From the cell containing the given text, extract its center point as [x, y] coordinate. 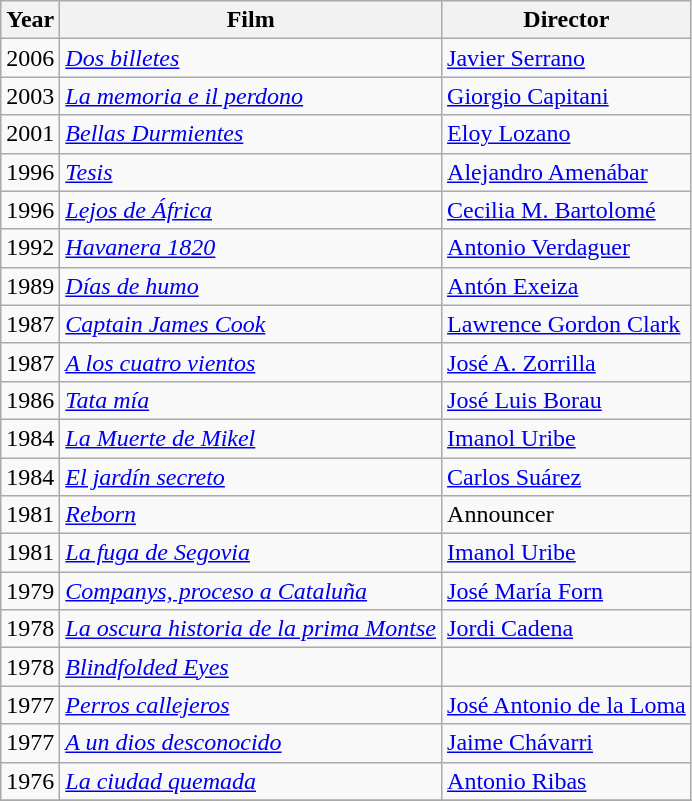
Companys, proceso a Cataluña [251, 591]
1992 [30, 248]
Antonio Verdaguer [567, 248]
José Antonio de la Loma [567, 705]
La fuga de Segovia [251, 553]
Year [30, 20]
Perros callejeros [251, 705]
Jordi Cadena [567, 629]
1986 [30, 400]
Dos billetes [251, 58]
La oscura historia de la prima Montse [251, 629]
Reborn [251, 515]
1989 [30, 286]
1979 [30, 591]
El jardín secreto [251, 477]
Lejos de África [251, 210]
La ciudad quemada [251, 781]
Antonio Ribas [567, 781]
1976 [30, 781]
Tesis [251, 172]
2001 [30, 134]
Blindfolded Eyes [251, 667]
Film [251, 20]
2006 [30, 58]
Director [567, 20]
2003 [30, 96]
Havanera 1820 [251, 248]
La memoria e il perdono [251, 96]
José Luis Borau [567, 400]
A un dios desconocido [251, 743]
Antón Exeiza [567, 286]
Cecilia M. Bartolomé [567, 210]
José A. Zorrilla [567, 362]
A los cuatro vientos [251, 362]
La Muerte de Mikel [251, 438]
Eloy Lozano [567, 134]
Carlos Suárez [567, 477]
Bellas Durmientes [251, 134]
Alejandro Amenábar [567, 172]
Giorgio Capitani [567, 96]
Captain James Cook [251, 324]
Lawrence Gordon Clark [567, 324]
Announcer [567, 515]
Tata mía [251, 400]
José María Forn [567, 591]
Javier Serrano [567, 58]
Jaime Chávarri [567, 743]
Días de humo [251, 286]
